Pinpoint the cell where the given text exists, returning its (X, Y) midpoint coordinate. 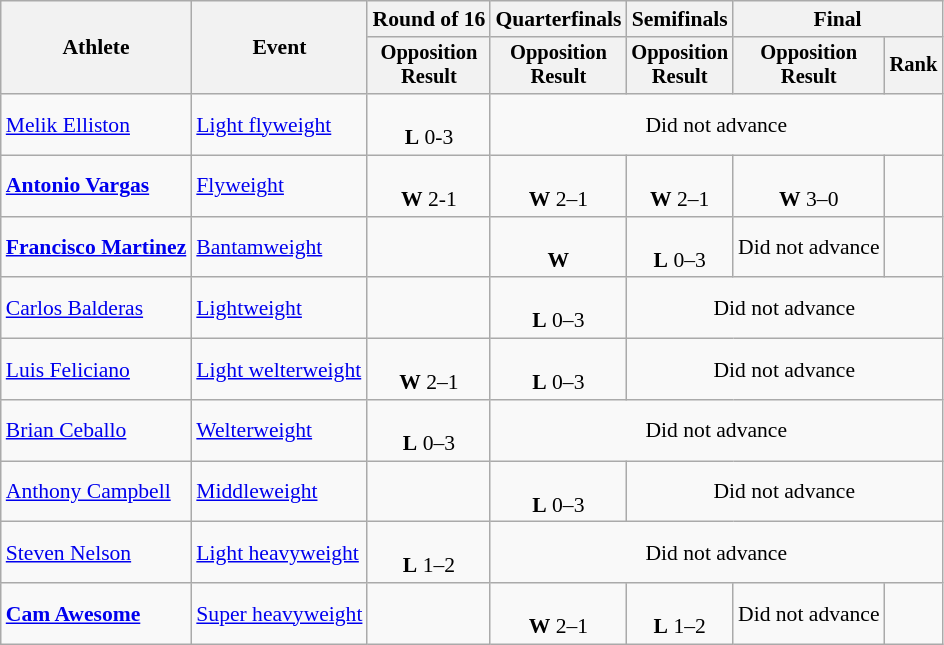
L 0-3 (428, 124)
Quarterfinals (558, 19)
W (558, 248)
Semifinals (680, 19)
Steven Nelson (96, 552)
Welterweight (279, 430)
Bantamweight (279, 248)
Final (838, 19)
Rank (914, 66)
Luis Feliciano (96, 370)
Middleweight (279, 492)
Anthony Campbell (96, 492)
W 3–0 (809, 186)
Lightweight (279, 308)
Round of 16 (428, 19)
Francisco Martinez (96, 248)
Melik Elliston (96, 124)
Antonio Vargas (96, 186)
Flyweight (279, 186)
Athlete (96, 48)
Light flyweight (279, 124)
W 2-1 (428, 186)
Cam Awesome (96, 614)
Carlos Balderas (96, 308)
Light welterweight (279, 370)
Light heavyweight (279, 552)
Event (279, 48)
Super heavyweight (279, 614)
Brian Ceballo (96, 430)
